Extract the (x, y) coordinate from the center of the cell holding the provided text.  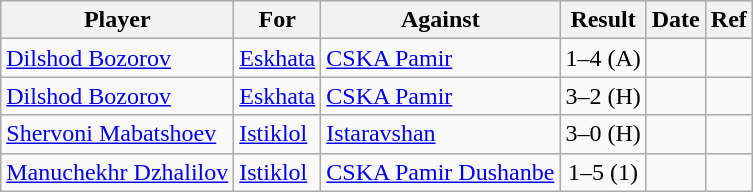
Date (676, 20)
Ref (728, 20)
3–0 (H) (603, 134)
Manuchekhr Dzhalilov (118, 172)
Result (603, 20)
Istaravshan (440, 134)
Against (440, 20)
1–4 (A) (603, 58)
For (278, 20)
CSKA Pamir Dushanbe (440, 172)
Player (118, 20)
Shervoni Mabatshoev (118, 134)
1–5 (1) (603, 172)
3–2 (H) (603, 96)
